Return the (x, y) coordinate for the center point of the cell that contains the specified text.  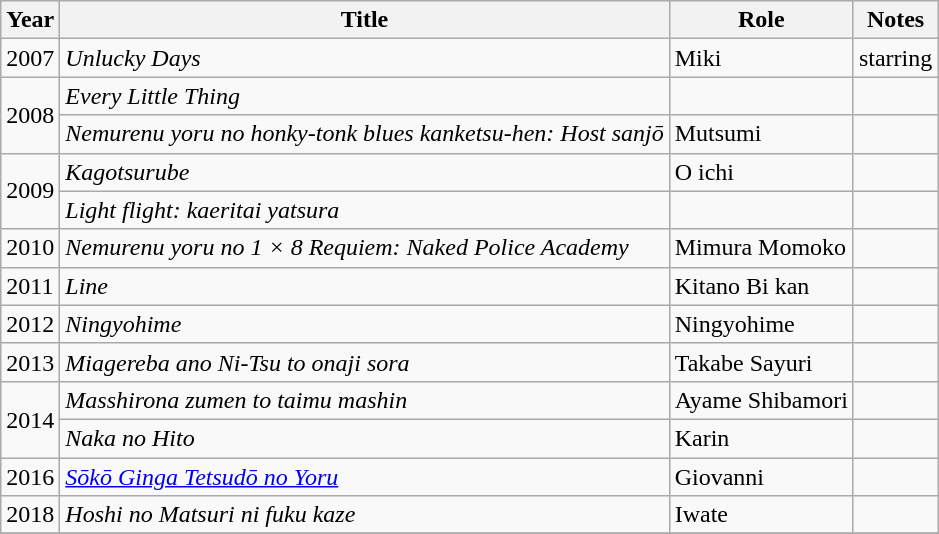
Hoshi no Matsuri ni fuku kaze (364, 515)
Title (364, 20)
Karin (761, 438)
Line (364, 286)
2008 (30, 115)
Naka no Hito (364, 438)
Nemurenu yoru no 1 × 8 Requiem: Naked Police Academy (364, 248)
Kitano Bi kan (761, 286)
O ichi (761, 172)
2018 (30, 515)
Miki (761, 58)
2016 (30, 477)
Role (761, 20)
2014 (30, 419)
2009 (30, 191)
2013 (30, 362)
Mutsumi (761, 134)
Ayame Shibamori (761, 400)
Takabe Sayuri (761, 362)
Nemurenu yoru no honky-tonk blues kanketsu-hen: Host sanjō (364, 134)
Giovanni (761, 477)
2007 (30, 58)
starring (895, 58)
Kagotsurube (364, 172)
Year (30, 20)
Masshirona zumen to taimu mashin (364, 400)
Iwate (761, 515)
Light flight: kaeritai yatsura (364, 210)
Miagereba ano Ni-Tsu to onaji sora (364, 362)
Every Little Thing (364, 96)
Sōkō Ginga Tetsudō no Yoru (364, 477)
Notes (895, 20)
Unlucky Days (364, 58)
2012 (30, 324)
Mimura Momoko (761, 248)
2010 (30, 248)
2011 (30, 286)
